Capture the cell that displays the provided text and extract its [X, Y] central coordinate. 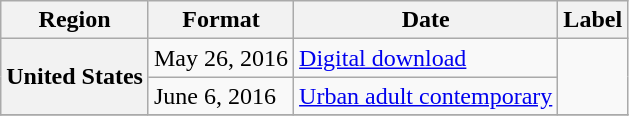
Format [220, 20]
Label [593, 20]
June 6, 2016 [220, 96]
May 26, 2016 [220, 58]
Region [75, 20]
United States [75, 77]
Urban adult contemporary [426, 96]
Date [426, 20]
Digital download [426, 58]
